Return the [X, Y] coordinate for the center point of the cell that contains the specified text.  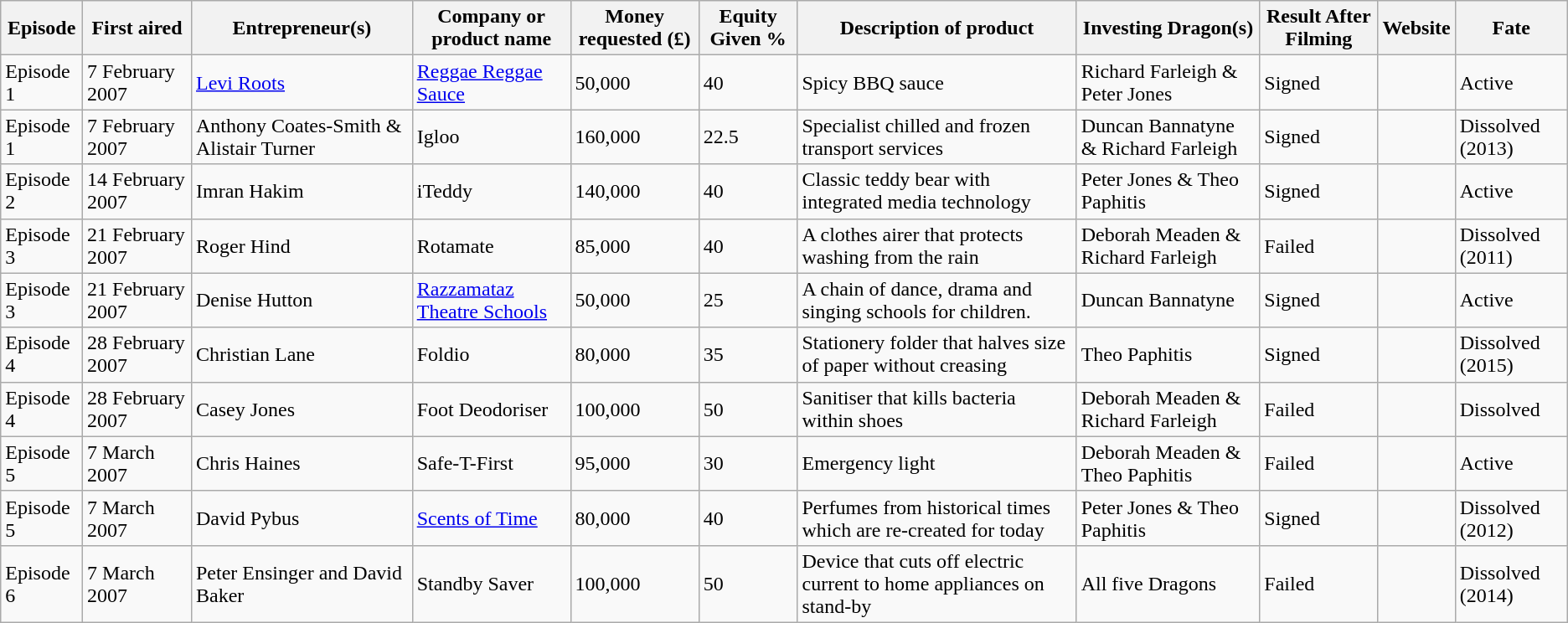
Stationery folder that halves size of paper without creasing [936, 355]
Perfumes from historical times which are re-created for today [936, 517]
Result After Filming [1318, 28]
Duncan Bannatyne & Richard Farleigh [1168, 137]
Duncan Bannatyne [1168, 300]
95,000 [635, 464]
Money requested (£) [635, 28]
Classic teddy bear with integrated media technology [936, 191]
Reggae Reggae Sauce [491, 82]
Sanitiser that kills bacteria within shoes [936, 409]
Episode [42, 28]
First aired [137, 28]
Episode 6 [42, 584]
Chris Haines [302, 464]
Emergency light [936, 464]
A chain of dance, drama and singing schools for children. [936, 300]
Equity Given % [748, 28]
Dissolved [1511, 409]
Igloo [491, 137]
Device that cuts off electric current to home appliances on stand-by [936, 584]
Christian Lane [302, 355]
Foot Deodoriser [491, 409]
Episode 2 [42, 191]
Foldio [491, 355]
Imran Hakim [302, 191]
Website [1416, 28]
Investing Dragon(s) [1168, 28]
30 [748, 464]
Denise Hutton [302, 300]
160,000 [635, 137]
All five Dragons [1168, 584]
35 [748, 355]
Theo Paphitis [1168, 355]
A clothes airer that protects washing from the rain [936, 246]
iTeddy [491, 191]
David Pybus [302, 517]
Entrepreneur(s) [302, 28]
Deborah Meaden & Theo Paphitis [1168, 464]
Dissolved (2014) [1511, 584]
Rotamate [491, 246]
Dissolved (2013) [1511, 137]
Scents of Time [491, 517]
Roger Hind [302, 246]
85,000 [635, 246]
Casey Jones [302, 409]
Razzamataz Theatre Schools [491, 300]
140,000 [635, 191]
Dissolved (2012) [1511, 517]
Standby Saver [491, 584]
Richard Farleigh & Peter Jones [1168, 82]
Fate [1511, 28]
Anthony Coates-Smith & Alistair Turner [302, 137]
Levi Roots [302, 82]
22.5 [748, 137]
Spicy BBQ sauce [936, 82]
Specialist chilled and frozen transport services [936, 137]
Dissolved (2011) [1511, 246]
25 [748, 300]
14 February 2007 [137, 191]
Company or product name [491, 28]
Dissolved (2015) [1511, 355]
Safe-T-First [491, 464]
Description of product [936, 28]
Peter Ensinger and David Baker [302, 584]
